For the text-containing cell, return its midpoint in [x, y] coordinate format. 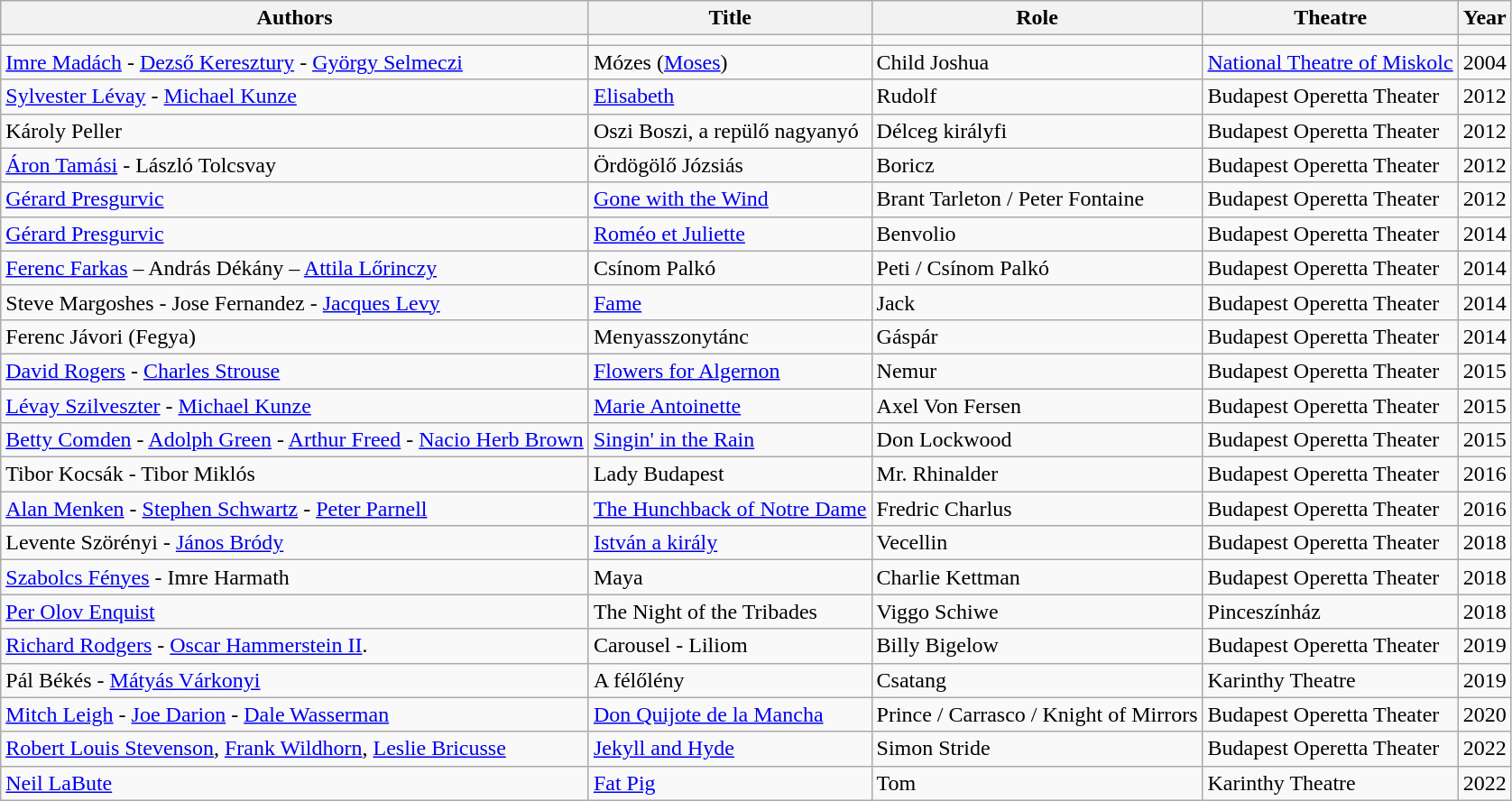
Per Olov Enquist [295, 612]
Axel Von Fersen [1037, 405]
Mitch Leigh - Joe Darion - Dale Wasserman [295, 714]
Robert Louis Stevenson, Frank Wildhorn, Leslie Bricusse [295, 749]
Brant Tarleton / Peter Fontaine [1037, 199]
2020 [1485, 714]
Marie Antoinette [730, 405]
Prince / Carrasco / Knight of Mirrors [1037, 714]
The Hunchback of Notre Dame [730, 509]
Simon Stride [1037, 749]
Tibor Kocsák - Tibor Miklós [295, 474]
Mr. Rhinalder [1037, 474]
Billy Bigelow [1037, 646]
Boricz [1037, 165]
Child Joshua [1037, 62]
Charlie Kettman [1037, 577]
Csínom Palkó [730, 268]
Carousel - Liliom [730, 646]
Délceg királyfi [1037, 131]
Flowers for Algernon [730, 371]
Lady Budapest [730, 474]
Levente Szörényi - János Bródy [295, 543]
Singin' in the Rain [730, 440]
Betty Comden - Adolph Green - Arthur Freed - Nacio Herb Brown [295, 440]
Benvolio [1037, 234]
Rudolf [1037, 97]
Károly Peller [295, 131]
Neil LaBute [295, 783]
Áron Tamási - László Tolcsvay [295, 165]
Maya [730, 577]
Ferenc Farkas – András Dékány – Attila Lőrinczy [295, 268]
Don Quijote de la Mancha [730, 714]
Authors [295, 18]
Sylvester Lévay - Michael Kunze [295, 97]
Szabolcs Fényes - Imre Harmath [295, 577]
Fat Pig [730, 783]
Theatre [1330, 18]
Don Lockwood [1037, 440]
Peti / Csínom Palkó [1037, 268]
Pál Békés - Mátyás Várkonyi [295, 680]
Nemur [1037, 371]
Fame [730, 302]
Oszi Boszi, a repülő nagyanyó [730, 131]
Gáspár [1037, 336]
Tom [1037, 783]
Pinceszínház [1330, 612]
David Rogers - Charles Strouse [295, 371]
Year [1485, 18]
Ördögölő Józsiás [730, 165]
Jack [1037, 302]
Steve Margoshes - Jose Fernandez - Jacques Levy [295, 302]
Ferenc Jávori (Fegya) [295, 336]
Gone with the Wind [730, 199]
Fredric Charlus [1037, 509]
Role [1037, 18]
National Theatre of Miskolc [1330, 62]
Alan Menken - Stephen Schwartz - Peter Parnell [295, 509]
Elisabeth [730, 97]
A félőlény [730, 680]
Jekyll and Hyde [730, 749]
Vecellin [1037, 543]
The Night of the Tribades [730, 612]
Csatang [1037, 680]
Mózes (Moses) [730, 62]
Richard Rodgers - Oscar Hammerstein II. [295, 646]
Viggo Schiwe [1037, 612]
István a király [730, 543]
Roméo et Juliette [730, 234]
Title [730, 18]
Lévay Szilveszter - Michael Kunze [295, 405]
Imre Madách - Dezső Keresztury - György Selmeczi [295, 62]
2004 [1485, 62]
Menyasszonytánc [730, 336]
